Find where the given text appears and provide that cell's center as [X, Y] coordinate. 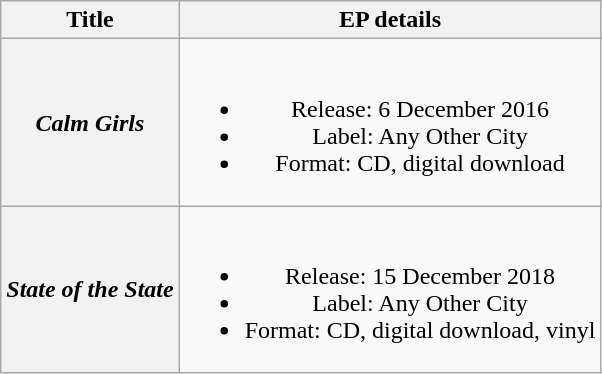
Calm Girls [90, 122]
Title [90, 20]
Release: 6 December 2016Label: Any Other CityFormat: CD, digital download [390, 122]
EP details [390, 20]
State of the State [90, 290]
Release: 15 December 2018Label: Any Other CityFormat: CD, digital download, vinyl [390, 290]
